For the text-containing cell, return its midpoint in [X, Y] coordinate format. 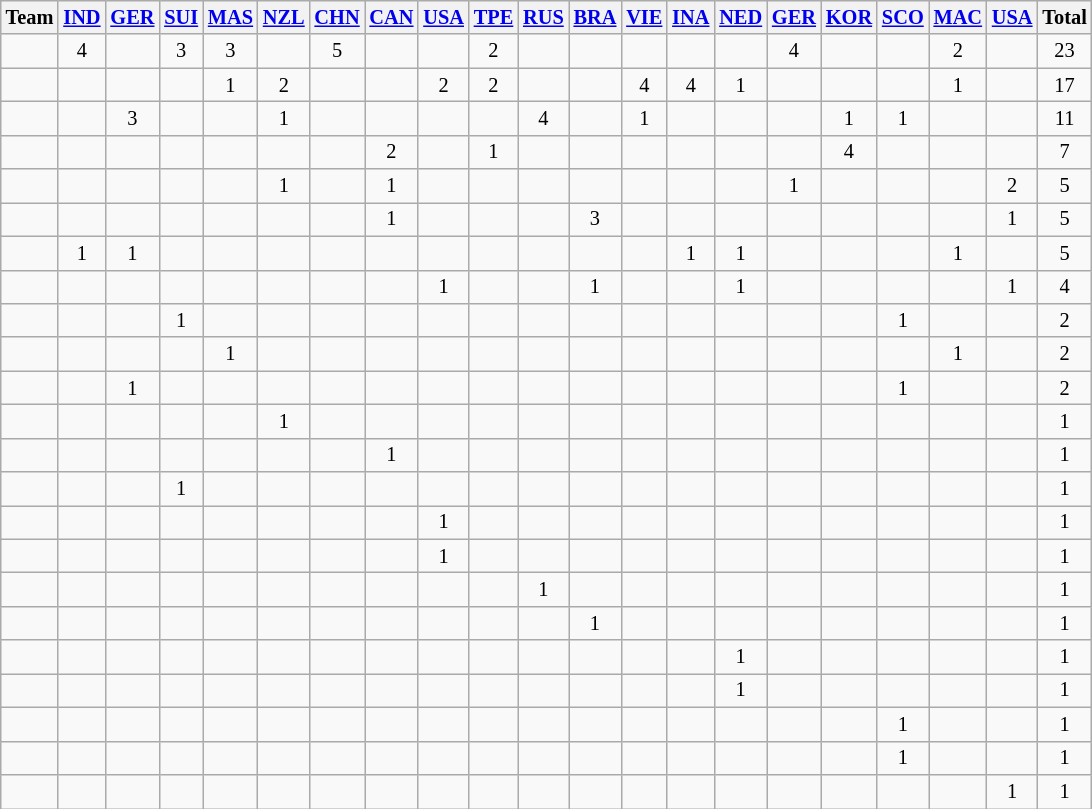
17 [1064, 85]
CHN [338, 17]
23 [1064, 51]
11 [1064, 118]
KOR [849, 17]
TPE [494, 17]
SCO [903, 17]
NED [740, 17]
MAC [958, 17]
MAS [230, 17]
IND [82, 17]
Total [1064, 17]
7 [1064, 152]
BRA [596, 17]
Team [30, 17]
RUS [543, 17]
NZL [284, 17]
CAN [392, 17]
INA [690, 17]
SUI [181, 17]
VIE [644, 17]
